Determine the [X, Y] coordinate at the center of the cell enclosing the given text.  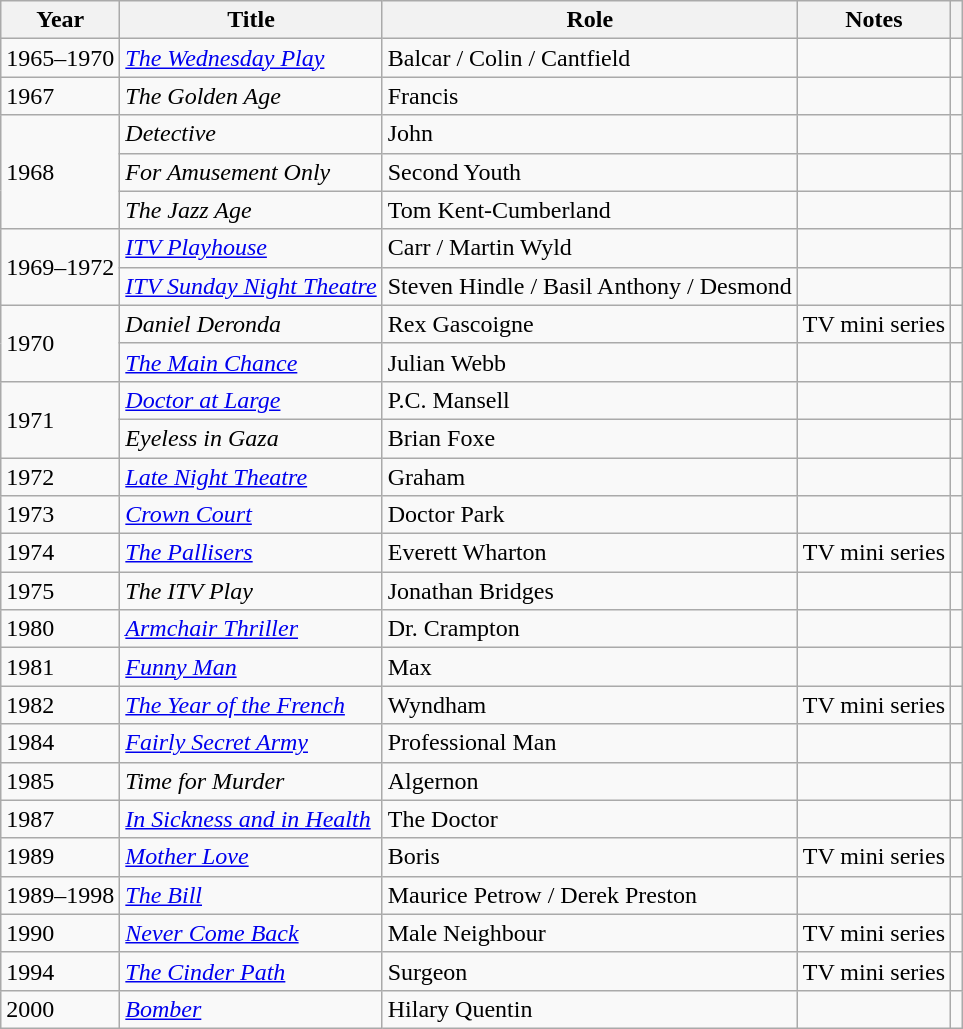
Hilary Quentin [590, 1009]
Brian Foxe [590, 438]
Maurice Petrow / Derek Preston [590, 895]
1969–1972 [60, 267]
1967 [60, 96]
In Sickness and in Health [251, 819]
Boris [590, 857]
1965–1970 [60, 58]
Dr. Crampton [590, 629]
Year [60, 20]
1970 [60, 343]
Male Neighbour [590, 933]
1987 [60, 819]
The Golden Age [251, 96]
Max [590, 667]
1984 [60, 743]
The Year of the French [251, 705]
The ITV Play [251, 591]
Notes [874, 20]
Balcar / Colin / Cantfield [590, 58]
Late Night Theatre [251, 477]
Algernon [590, 781]
Role [590, 20]
Mother Love [251, 857]
Title [251, 20]
Crown Court [251, 515]
Wyndham [590, 705]
Doctor Park [590, 515]
Doctor at Large [251, 400]
The Jazz Age [251, 210]
Never Come Back [251, 933]
The Main Chance [251, 362]
The Wednesday Play [251, 58]
1989 [60, 857]
Julian Webb [590, 362]
Everett Wharton [590, 553]
Graham [590, 477]
The Pallisers [251, 553]
Professional Man [590, 743]
Detective [251, 134]
1973 [60, 515]
Fairly Secret Army [251, 743]
Daniel Deronda [251, 324]
1994 [60, 971]
Second Youth [590, 172]
Tom Kent-Cumberland [590, 210]
P.C. Mansell [590, 400]
Steven Hindle / Basil Anthony / Desmond [590, 286]
Funny Man [251, 667]
Carr / Martin Wyld [590, 248]
2000 [60, 1009]
Rex Gascoigne [590, 324]
Francis [590, 96]
John [590, 134]
1981 [60, 667]
The Cinder Path [251, 971]
Bomber [251, 1009]
1989–1998 [60, 895]
ITV Playhouse [251, 248]
The Bill [251, 895]
Jonathan Bridges [590, 591]
1982 [60, 705]
Armchair Thriller [251, 629]
ITV Sunday Night Theatre [251, 286]
Time for Murder [251, 781]
The Doctor [590, 819]
For Amusement Only [251, 172]
1985 [60, 781]
1975 [60, 591]
1968 [60, 172]
1980 [60, 629]
1971 [60, 419]
Eyeless in Gaza [251, 438]
1972 [60, 477]
Surgeon [590, 971]
1990 [60, 933]
1974 [60, 553]
